Return (X, Y) of the center of cell containing provided text 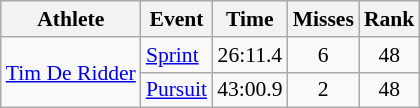
43:00.9 (250, 90)
6 (324, 55)
Sprint (176, 55)
Misses (324, 19)
Pursuit (176, 90)
26:11.4 (250, 55)
Event (176, 19)
Rank (390, 19)
Tim De Ridder (71, 72)
Time (250, 19)
Athlete (71, 19)
2 (324, 90)
